Capture the cell that displays the provided text and extract its [x, y] central coordinate. 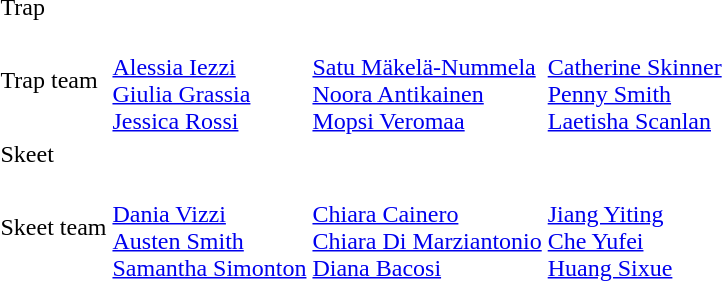
Satu Mäkelä-NummelaNoora AntikainenMopsi Veromaa [427, 80]
Alessia IezziGiulia GrassiaJessica Rossi [210, 80]
